From the cell containing the given text, extract its center point as (X, Y) coordinate. 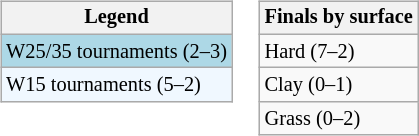
Hard (7–2) (339, 51)
Legend (116, 18)
Finals by surface (339, 18)
W25/35 tournaments (2–3) (116, 51)
W15 tournaments (5–2) (116, 85)
Clay (0–1) (339, 85)
Grass (0–2) (339, 119)
